Search for the cell housing the specified text and yield its [X, Y] center coordinate. 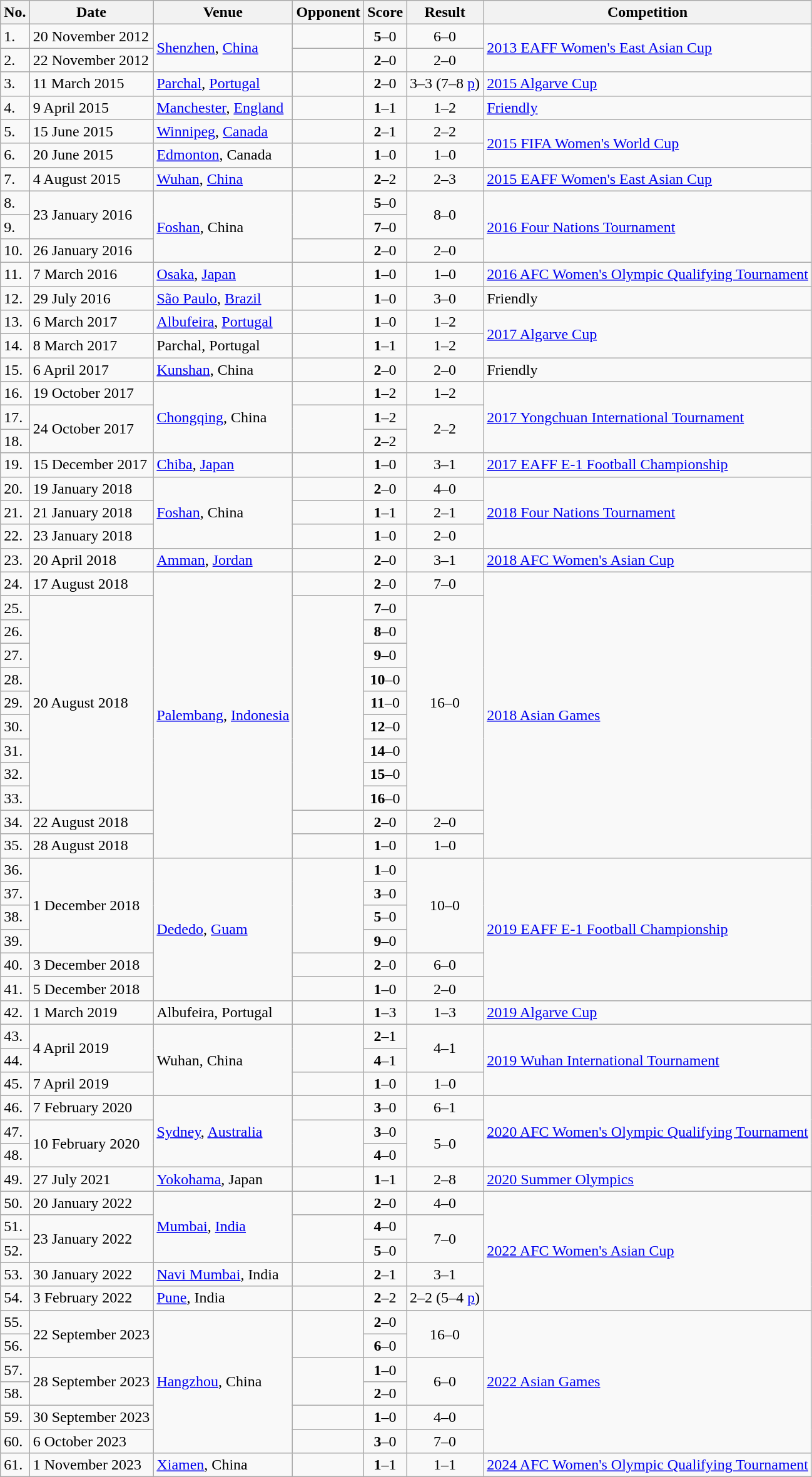
2015 EAFF Women's East Asian Cup [648, 179]
2022 AFC Women's Asian Cup [648, 1251]
Dededo, Guam [223, 929]
7. [15, 179]
5. [15, 131]
Xiamen, China [223, 1465]
3–3 (7–8 p) [445, 84]
6–1 [445, 1108]
2–2 (5–4 p) [445, 1298]
35. [15, 846]
20. [15, 489]
Chongqing, China [223, 417]
7 February 2020 [91, 1108]
51. [15, 1227]
10 February 2020 [91, 1144]
2017 Algarve Cup [648, 334]
18. [15, 441]
Manchester, England [223, 108]
24. [15, 584]
Navi Mumbai, India [223, 1274]
No. [15, 13]
2019 Wuhan International Tournament [648, 1060]
45. [15, 1084]
46. [15, 1108]
20 January 2022 [91, 1203]
4 April 2019 [91, 1048]
2018 Asian Games [648, 714]
3 December 2018 [91, 965]
4 August 2015 [91, 179]
33. [15, 798]
Amman, Jordan [223, 560]
2017 Yongchuan International Tournament [648, 417]
17 August 2018 [91, 584]
6 March 2017 [91, 322]
22. [15, 536]
São Paulo, Brazil [223, 298]
8 March 2017 [91, 346]
28 August 2018 [91, 846]
2020 AFC Women's Olympic Qualifying Tournament [648, 1132]
2018 Four Nations Tournament [648, 512]
26 January 2016 [91, 250]
11–0 [385, 703]
2017 EAFF E-1 Football Championship [648, 465]
56. [15, 1346]
3. [15, 84]
23. [15, 560]
Palembang, Indonesia [223, 714]
Osaka, Japan [223, 274]
2–3 [445, 179]
19. [15, 465]
3 February 2022 [91, 1298]
43. [15, 1036]
41. [15, 988]
2022 Asian Games [648, 1381]
Score [385, 13]
60. [15, 1441]
2018 AFC Women's Asian Cup [648, 560]
1 March 2019 [91, 1012]
Venue [223, 13]
2. [15, 60]
15 June 2015 [91, 131]
Mumbai, India [223, 1227]
23 January 2018 [91, 536]
Pune, India [223, 1298]
12. [15, 298]
61. [15, 1465]
15. [15, 370]
19 October 2017 [91, 393]
8. [15, 203]
53. [15, 1274]
Competition [648, 13]
27 July 2021 [91, 1179]
4. [15, 108]
7 April 2019 [91, 1084]
15–0 [385, 774]
31. [15, 751]
30. [15, 727]
44. [15, 1060]
Winnipeg, Canada [223, 131]
Chiba, Japan [223, 465]
6 April 2017 [91, 370]
27. [15, 655]
17. [15, 417]
Kunshan, China [223, 370]
47. [15, 1132]
11 March 2015 [91, 84]
22 November 2012 [91, 60]
55. [15, 1322]
57. [15, 1369]
48. [15, 1155]
22 September 2023 [91, 1334]
42. [15, 1012]
2–8 [445, 1179]
14–0 [385, 751]
54. [15, 1298]
28. [15, 679]
9. [15, 226]
9 April 2015 [91, 108]
2020 Summer Olympics [648, 1179]
6 October 2023 [91, 1441]
Result [445, 13]
6. [15, 155]
22 August 2018 [91, 822]
10. [15, 250]
36. [15, 870]
23 January 2022 [91, 1239]
25. [15, 607]
29 July 2016 [91, 298]
2015 Algarve Cup [648, 84]
13. [15, 322]
2013 EAFF Women's East Asian Cup [648, 48]
29. [15, 703]
40. [15, 965]
Opponent [328, 13]
30 January 2022 [91, 1274]
Yokohama, Japan [223, 1179]
32. [15, 774]
20 April 2018 [91, 560]
2019 Algarve Cup [648, 1012]
1 November 2023 [91, 1465]
21. [15, 512]
26. [15, 631]
1. [15, 36]
58. [15, 1393]
2016 Four Nations Tournament [648, 226]
Date [91, 13]
2024 AFC Women's Olympic Qualifying Tournament [648, 1465]
50. [15, 1203]
59. [15, 1417]
24 October 2017 [91, 429]
52. [15, 1251]
5 December 2018 [91, 988]
12–0 [385, 727]
2015 FIFA Women's World Cup [648, 143]
20 August 2018 [91, 703]
34. [15, 822]
20 November 2012 [91, 36]
Edmonton, Canada [223, 155]
39. [15, 941]
37. [15, 893]
14. [15, 346]
Shenzhen, China [223, 48]
19 January 2018 [91, 489]
Hangzhou, China [223, 1381]
38. [15, 917]
7 March 2016 [91, 274]
11. [15, 274]
2019 EAFF E-1 Football Championship [648, 929]
Sydney, Australia [223, 1132]
28 September 2023 [91, 1381]
2016 AFC Women's Olympic Qualifying Tournament [648, 274]
49. [15, 1179]
1 December 2018 [91, 905]
23 January 2016 [91, 215]
16. [15, 393]
21 January 2018 [91, 512]
15 December 2017 [91, 465]
20 June 2015 [91, 155]
30 September 2023 [91, 1417]
